Detect which cell encompasses the target text, then output its (x, y) center coordinate. 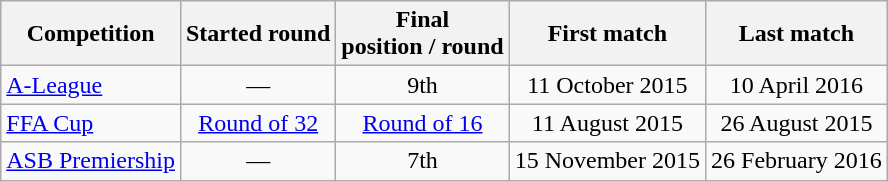
ASB Premiership (91, 161)
Final position / round (422, 34)
Round of 32 (258, 123)
First match (607, 34)
7th (422, 161)
11 August 2015 (607, 123)
Competition (91, 34)
11 October 2015 (607, 85)
FFA Cup (91, 123)
10 April 2016 (797, 85)
A-League (91, 85)
Round of 16 (422, 123)
15 November 2015 (607, 161)
Last match (797, 34)
26 February 2016 (797, 161)
Started round (258, 34)
26 August 2015 (797, 123)
9th (422, 85)
